Pinpoint the cell where the given text exists, returning its [x, y] midpoint coordinate. 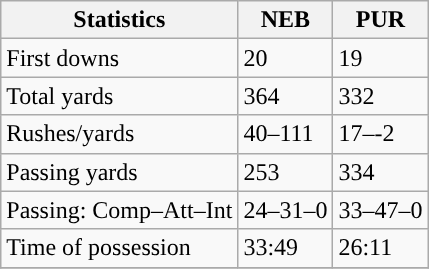
19 [380, 58]
253 [286, 172]
364 [286, 96]
Statistics [120, 20]
Passing yards [120, 172]
26:11 [380, 248]
Time of possession [120, 248]
NEB [286, 20]
Passing: Comp–Att–Int [120, 210]
332 [380, 96]
Total yards [120, 96]
33:49 [286, 248]
First downs [120, 58]
33–47–0 [380, 210]
17–-2 [380, 134]
24–31–0 [286, 210]
Rushes/yards [120, 134]
40–111 [286, 134]
PUR [380, 20]
334 [380, 172]
20 [286, 58]
